Return the (x, y) coordinate for the center point of the cell that contains the specified text.  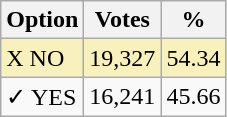
45.66 (194, 97)
16,241 (122, 97)
54.34 (194, 58)
Option (42, 20)
19,327 (122, 58)
X NO (42, 58)
✓ YES (42, 97)
Votes (122, 20)
% (194, 20)
